Locate the cell with the specified text and output its [X, Y] center coordinate. 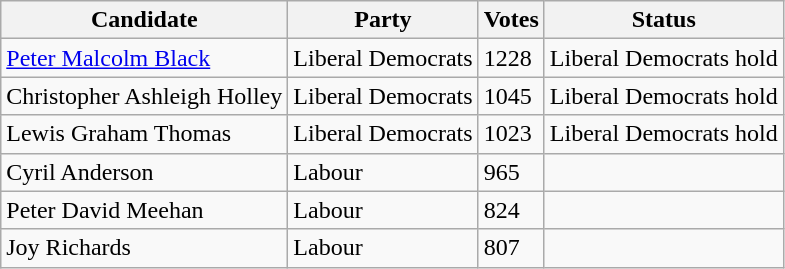
807 [511, 248]
Cyril Anderson [144, 172]
Status [664, 20]
Party [383, 20]
Lewis Graham Thomas [144, 134]
Peter David Meehan [144, 210]
1228 [511, 58]
Votes [511, 20]
1045 [511, 96]
965 [511, 172]
Joy Richards [144, 248]
Christopher Ashleigh Holley [144, 96]
Candidate [144, 20]
1023 [511, 134]
Peter Malcolm Black [144, 58]
824 [511, 210]
